Extract the [x, y] coordinate from the center of the cell holding the provided text.  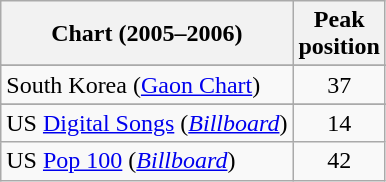
US Digital Songs (Billboard) [147, 123]
37 [339, 85]
14 [339, 123]
South Korea (Gaon Chart) [147, 85]
Chart (2005–2006) [147, 34]
42 [339, 161]
US Pop 100 (Billboard) [147, 161]
Peakposition [339, 34]
